For the text-containing cell, return its midpoint in [X, Y] coordinate format. 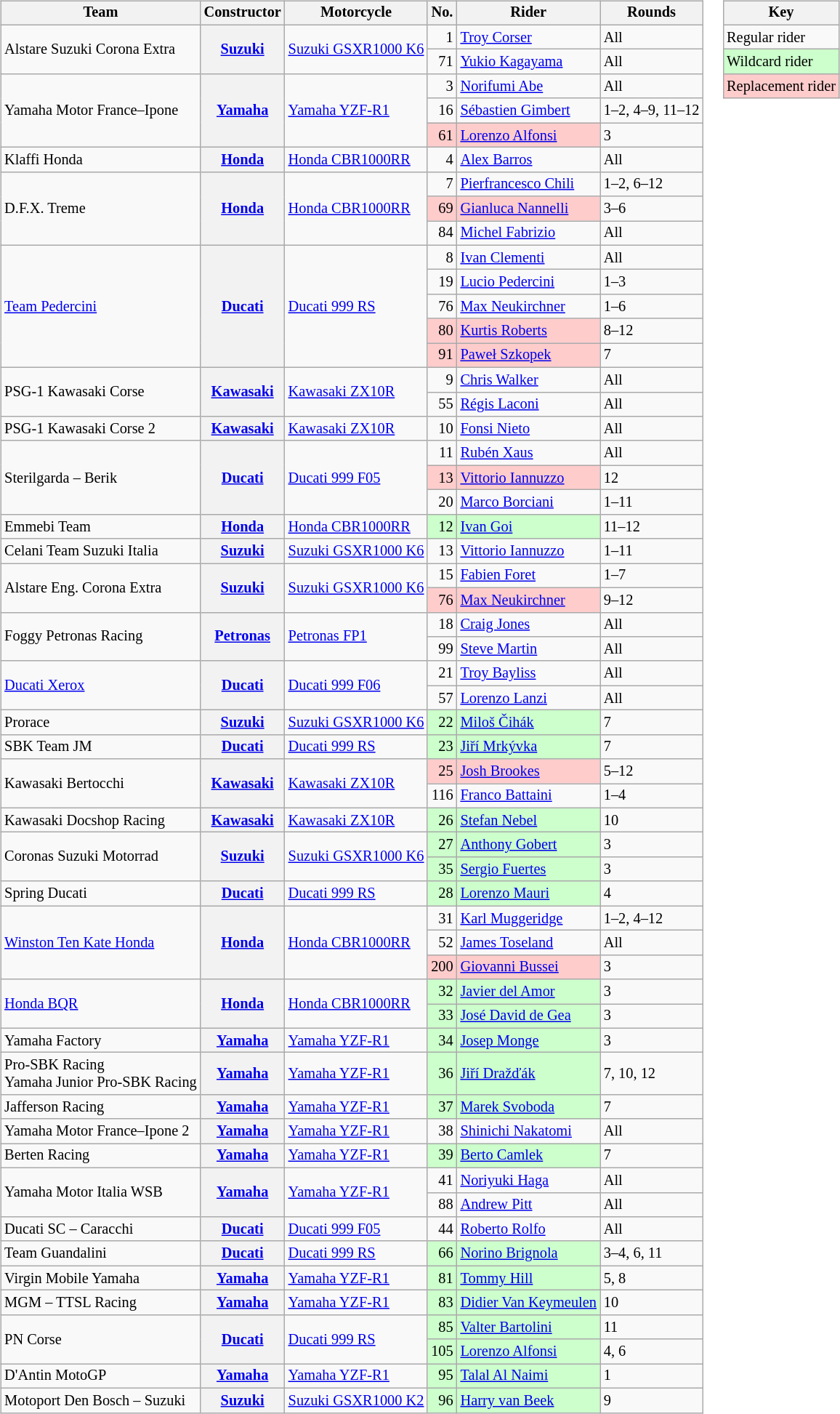
Rider [529, 13]
5, 8 [651, 1278]
Emmebi Team [100, 526]
Régis Laconi [529, 404]
1–2, 4–12 [651, 918]
Valter Bartolini [529, 1327]
1–7 [651, 576]
Prorace [100, 723]
84 [442, 233]
61 [442, 135]
81 [442, 1278]
Pierfrancesco Chili [529, 184]
Fabien Foret [529, 576]
Jafferson Racing [100, 1107]
Petronas FP1 [356, 637]
Craig Jones [529, 624]
99 [442, 649]
52 [442, 943]
Yamaha Factory [100, 1040]
Sergio Fuertes [529, 869]
Sébastien Gimbert [529, 111]
Jiří Dražďák [529, 1074]
Javier del Amor [529, 992]
95 [442, 1376]
Regular rider [781, 37]
1–3 [651, 282]
80 [442, 331]
D'Antin MotoGP [100, 1376]
15 [442, 576]
Motorcycle [356, 13]
Noriyuki Haga [529, 1180]
Alstare Eng. Corona Extra [100, 587]
36 [442, 1074]
71 [442, 62]
26 [442, 820]
Sterilgarda – Berik [100, 477]
Kawasaki Docshop Racing [100, 820]
69 [442, 209]
3–4, 6, 11 [651, 1253]
Ivan Clementi [529, 257]
44 [442, 1229]
25 [442, 771]
No. [442, 13]
Winston Ten Kate Honda [100, 942]
20 [442, 502]
MGM – TTSL Racing [100, 1303]
Michel Fabrizio [529, 233]
5–12 [651, 771]
Paweł Szkopek [529, 355]
34 [442, 1040]
Honda BQR [100, 1003]
Rubén Xaus [529, 453]
38 [442, 1131]
116 [442, 796]
Harry van Beek [529, 1400]
Didier Van Keymeulen [529, 1303]
200 [442, 967]
Berten Racing [100, 1156]
9–12 [651, 600]
Team Guandalini [100, 1253]
1–2, 4–9, 11–12 [651, 111]
Norifumi Abe [529, 87]
83 [442, 1303]
Celani Team Suzuki Italia [100, 551]
Andrew Pitt [529, 1205]
Marco Borciani [529, 502]
Anthony Gobert [529, 845]
Shinichi Nakatomi [529, 1131]
Suzuki GSXR1000 K2 [356, 1400]
Constructor [243, 13]
D.F.X. Treme [100, 208]
Replacement rider [781, 87]
Wildcard rider [781, 62]
Lorenzo Lanzi [529, 698]
66 [442, 1253]
Troy Corser [529, 37]
18 [442, 624]
Yamaha Motor France–Ipone [100, 111]
41 [442, 1180]
55 [442, 404]
8 [442, 257]
Gianluca Nannelli [529, 209]
José David de Gea [529, 1016]
Team Pedercini [100, 306]
33 [442, 1016]
27 [442, 845]
SBK Team JM [100, 747]
Berto Camlek [529, 1156]
Giovanni Bussei [529, 967]
Yamaha Motor Italia WSB [100, 1192]
91 [442, 355]
11–12 [651, 526]
31 [442, 918]
Virgin Mobile Yamaha [100, 1278]
Ducati SC – Caracchi [100, 1229]
Ducati Xerox [100, 685]
23 [442, 747]
22 [442, 723]
Foggy Petronas Racing [100, 637]
57 [442, 698]
1–4 [651, 796]
Petronas [243, 637]
Kurtis Roberts [529, 331]
1–6 [651, 307]
Chris Walker [529, 379]
Klaffi Honda [100, 160]
Rounds [651, 13]
Jiří Mrkývka [529, 747]
8–12 [651, 331]
1–2, 6–12 [651, 184]
Motoport Den Bosch – Suzuki [100, 1400]
Josep Monge [529, 1040]
Tommy Hill [529, 1278]
James Toseland [529, 943]
Ivan Goi [529, 526]
3–6 [651, 209]
85 [442, 1327]
Stefan Nebel [529, 820]
Team [100, 13]
Roberto Rolfo [529, 1229]
Yukio Kagayama [529, 62]
PN Corse [100, 1339]
7, 10, 12 [651, 1074]
Karl Muggeridge [529, 918]
96 [442, 1400]
Coronas Suzuki Motorrad [100, 856]
Alex Barros [529, 160]
Steve Martin [529, 649]
Alstare Suzuki Corona Extra [100, 49]
4, 6 [651, 1351]
Spring Ducati [100, 893]
35 [442, 869]
21 [442, 673]
88 [442, 1205]
Franco Battaini [529, 796]
19 [442, 282]
PSG-1 Kawasaki Corse 2 [100, 429]
PSG-1 Kawasaki Corse [100, 391]
Lorenzo Mauri [529, 893]
32 [442, 992]
Kawasaki Bertocchi [100, 784]
Lucio Pedercini [529, 282]
Yamaha Motor France–Ipone 2 [100, 1131]
Norino Brignola [529, 1253]
Miloš Čihák [529, 723]
28 [442, 893]
Talal Al Naimi [529, 1376]
16 [442, 111]
Pro-SBK RacingYamaha Junior Pro-SBK Racing [100, 1074]
105 [442, 1351]
Key [781, 13]
Fonsi Nieto [529, 429]
Troy Bayliss [529, 673]
Josh Brookes [529, 771]
39 [442, 1156]
37 [442, 1107]
Marek Svoboda [529, 1107]
Ducati 999 F06 [356, 685]
